Return (X, Y) of the center of cell containing provided text 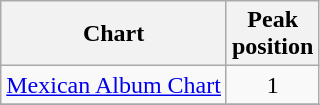
Mexican Album Chart (114, 85)
1 (272, 85)
Peakposition (272, 34)
Chart (114, 34)
